Search for the cell housing the specified text and yield its (X, Y) center coordinate. 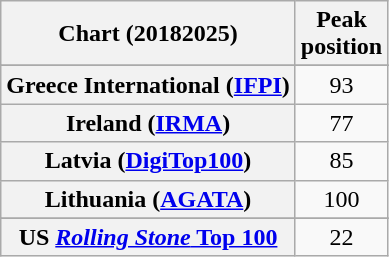
US Rolling Stone Top 100 (148, 237)
Ireland (IRMA) (148, 123)
93 (341, 85)
Lithuania (AGATA) (148, 199)
77 (341, 123)
Peakposition (341, 34)
Latvia (DigiTop100) (148, 161)
Chart (20182025) (148, 34)
22 (341, 237)
Greece International (IFPI) (148, 85)
100 (341, 199)
85 (341, 161)
